Capture the cell that displays the provided text and extract its [X, Y] central coordinate. 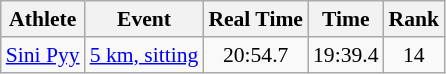
Rank [414, 19]
19:39.4 [346, 55]
Time [346, 19]
Real Time [256, 19]
20:54.7 [256, 55]
Athlete [43, 19]
Sini Pyy [43, 55]
14 [414, 55]
5 km, sitting [144, 55]
Event [144, 19]
